Provide the [x, y] coordinate of the cell's center where the given text is located.  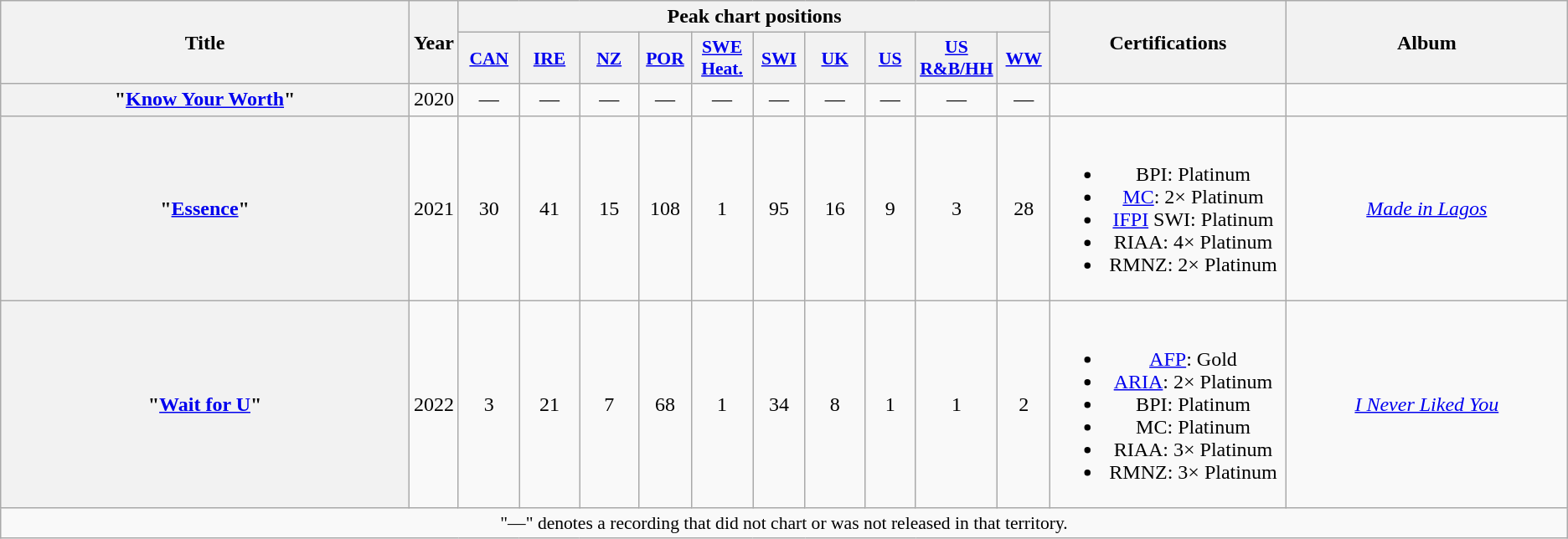
28 [1024, 208]
68 [665, 404]
21 [549, 404]
34 [779, 404]
"Know Your Worth" [205, 100]
Album [1426, 42]
SWI [779, 59]
SWEHeat. [722, 59]
Year [434, 42]
108 [665, 208]
7 [610, 404]
USR&B/HH [957, 59]
"Wait for U" [205, 404]
Peak chart positions [754, 17]
I Never Liked You [1426, 404]
2021 [434, 208]
AFP: GoldARIA: 2× PlatinumBPI: PlatinumMC: PlatinumRIAA: 3× PlatinumRMNZ: 3× Platinum [1168, 404]
NZ [610, 59]
WW [1024, 59]
95 [779, 208]
UK [834, 59]
US [890, 59]
"Essence" [205, 208]
9 [890, 208]
Made in Lagos [1426, 208]
16 [834, 208]
2 [1024, 404]
BPI: PlatinumMC: 2× PlatinumIFPI SWI: PlatinumRIAA: 4× PlatinumRMNZ: 2× Platinum [1168, 208]
POR [665, 59]
Title [205, 42]
2022 [434, 404]
2020 [434, 100]
8 [834, 404]
CAN [489, 59]
"—" denotes a recording that did not chart or was not released in that territory. [784, 523]
15 [610, 208]
IRE [549, 59]
Certifications [1168, 42]
41 [549, 208]
30 [489, 208]
